Extract the (X, Y) coordinate from the center of the cell holding the provided text.  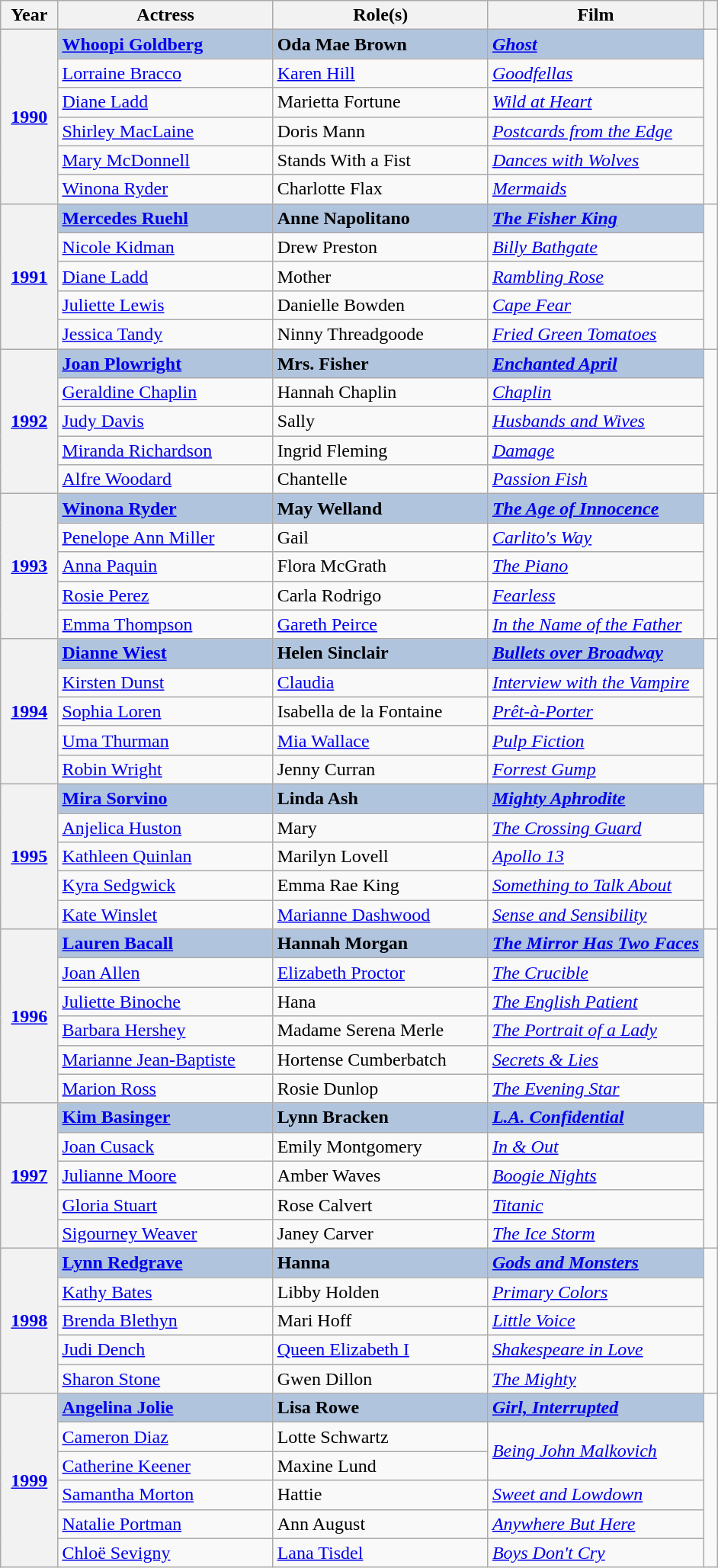
Gareth Peirce (380, 624)
Karen Hill (380, 73)
Role(s) (380, 15)
Isabella de la Fontaine (380, 711)
Actress (165, 15)
The Piano (595, 566)
Helen Sinclair (380, 653)
Ann August (380, 1524)
Cameron Diaz (165, 1437)
Hattie (380, 1495)
Mary (380, 827)
Mira Sorvino (165, 798)
Mermaids (595, 189)
Billy Bathgate (595, 247)
Kim Basinger (165, 1117)
The Ice Storm (595, 1233)
Mother (380, 276)
Interview with the Vampire (595, 682)
Marianne Dashwood (380, 915)
Secrets & Lies (595, 1060)
Mrs. Fisher (380, 364)
Mighty Aphrodite (595, 798)
The Crucible (595, 973)
Emily Montgomery (380, 1146)
Dances with Wolves (595, 160)
1998 (29, 1320)
Stands With a Fist (380, 160)
Kathy Bates (165, 1292)
Little Voice (595, 1321)
Mary McDonnell (165, 160)
Julianne Moore (165, 1175)
Elizabeth Proctor (380, 973)
Charlotte Flax (380, 189)
Fearless (595, 595)
Danielle Bowden (380, 305)
Lorraine Bracco (165, 73)
Lana Tisdel (380, 1553)
Apollo 13 (595, 857)
Kyra Sedgwick (165, 886)
Prêt-à-Porter (595, 711)
Janey Carver (380, 1233)
Robin Wright (165, 769)
The Age of Innocence (595, 508)
The Evening Star (595, 1089)
Kate Winslet (165, 915)
Angelina Jolie (165, 1408)
Doris Mann (380, 131)
1991 (29, 276)
Titanic (595, 1204)
Amber Waves (380, 1175)
Boys Don't Cry (595, 1553)
Lynn Bracken (380, 1117)
Libby Holden (380, 1292)
Marianne Jean-Baptiste (165, 1060)
Joan Cusack (165, 1146)
Postcards from the Edge (595, 131)
The Mighty (595, 1379)
May Welland (380, 508)
Oda Mae Brown (380, 44)
Catherine Keener (165, 1466)
1994 (29, 711)
In & Out (595, 1146)
Flora McGrath (380, 566)
The English Patient (595, 1002)
Hortense Cumberbatch (380, 1060)
Chaplin (595, 393)
Anywhere But Here (595, 1524)
Fried Green Tomatoes (595, 334)
Marilyn Lovell (380, 857)
Forrest Gump (595, 769)
Kirsten Dunst (165, 682)
Cape Fear (595, 305)
Queen Elizabeth I (380, 1350)
Passion Fish (595, 479)
Barbara Hershey (165, 1031)
Carlito's Way (595, 537)
Boogie Nights (595, 1175)
Film (595, 15)
Rosie Dunlop (380, 1089)
Wild at Heart (595, 102)
Lynn Redgrave (165, 1262)
Gods and Monsters (595, 1262)
Hana (380, 1002)
Judy Davis (165, 422)
1999 (29, 1480)
1997 (29, 1175)
Ingrid Fleming (380, 451)
Emma Rae King (380, 886)
Chloë Sevigny (165, 1553)
Being John Malkovich (595, 1451)
1993 (29, 566)
Juliette Binoche (165, 1002)
Nicole Kidman (165, 247)
Shakespeare in Love (595, 1350)
Lauren Bacall (165, 944)
Goodfellas (595, 73)
Linda Ash (380, 798)
The Crossing Guard (595, 827)
Gwen Dillon (380, 1379)
Mari Hoff (380, 1321)
1996 (29, 1016)
Lotte Schwartz (380, 1437)
Primary Colors (595, 1292)
Joan Allen (165, 973)
Hannah Morgan (380, 944)
Rose Calvert (380, 1204)
Sophia Loren (165, 711)
1992 (29, 422)
Ghost (595, 44)
Anjelica Huston (165, 827)
Enchanted April (595, 364)
Juliette Lewis (165, 305)
Miranda Richardson (165, 451)
Sharon Stone (165, 1379)
Pulp Fiction (595, 740)
Hannah Chaplin (380, 393)
Sense and Sensibility (595, 915)
Bullets over Broadway (595, 653)
Geraldine Chaplin (165, 393)
Husbands and Wives (595, 422)
In the Name of the Father (595, 624)
Sigourney Weaver (165, 1233)
Jenny Curran (380, 769)
Sweet and Lowdown (595, 1495)
Samantha Morton (165, 1495)
Gail (380, 537)
Damage (595, 451)
The Mirror Has Two Faces (595, 944)
Carla Rodrigo (380, 595)
Marion Ross (165, 1089)
Dianne Wiest (165, 653)
Something to Talk About (595, 886)
Whoopi Goldberg (165, 44)
Marietta Fortune (380, 102)
Lisa Rowe (380, 1408)
Rosie Perez (165, 595)
The Portrait of a Lady (595, 1031)
1990 (29, 117)
Claudia (380, 682)
Girl, Interrupted (595, 1408)
Year (29, 15)
Jessica Tandy (165, 334)
Anna Paquin (165, 566)
Madame Serena Merle (380, 1031)
Ninny Threadgoode (380, 334)
Brenda Blethyn (165, 1321)
Kathleen Quinlan (165, 857)
Shirley MacLaine (165, 131)
Joan Plowright (165, 364)
Rambling Rose (595, 276)
Hanna (380, 1262)
Sally (380, 422)
Alfre Woodard (165, 479)
Gloria Stuart (165, 1204)
1995 (29, 856)
Mia Wallace (380, 740)
The Fisher King (595, 218)
Mercedes Ruehl (165, 218)
Emma Thompson (165, 624)
Drew Preston (380, 247)
Natalie Portman (165, 1524)
Penelope Ann Miller (165, 537)
Maxine Lund (380, 1466)
Anne Napolitano (380, 218)
L.A. Confidential (595, 1117)
Uma Thurman (165, 740)
Judi Dench (165, 1350)
Chantelle (380, 479)
